For the text-containing cell, return its midpoint in [X, Y] coordinate format. 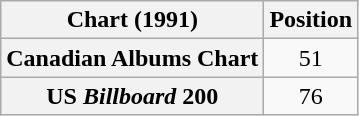
US Billboard 200 [132, 96]
76 [311, 96]
51 [311, 58]
Canadian Albums Chart [132, 58]
Chart (1991) [132, 20]
Position [311, 20]
